Capture the cell that displays the provided text and extract its (x, y) central coordinate. 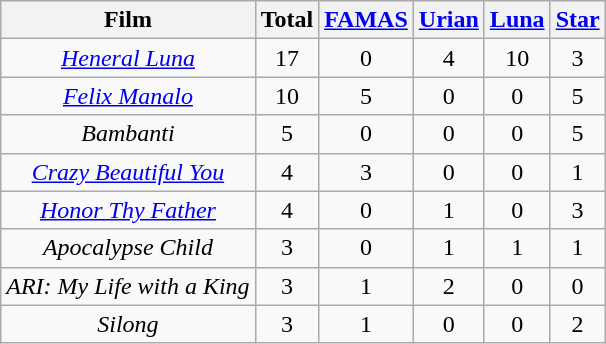
Luna (517, 20)
Crazy Beautiful You (128, 172)
Urian (448, 20)
Apocalypse Child (128, 248)
FAMAS (366, 20)
Heneral Luna (128, 58)
Felix Manalo (128, 96)
Bambanti (128, 134)
ARI: My Life with a King (128, 286)
Honor Thy Father (128, 210)
Film (128, 20)
Silong (128, 324)
Total (287, 20)
17 (287, 58)
Star (578, 20)
